From the cell containing the given text, extract its center point as [x, y] coordinate. 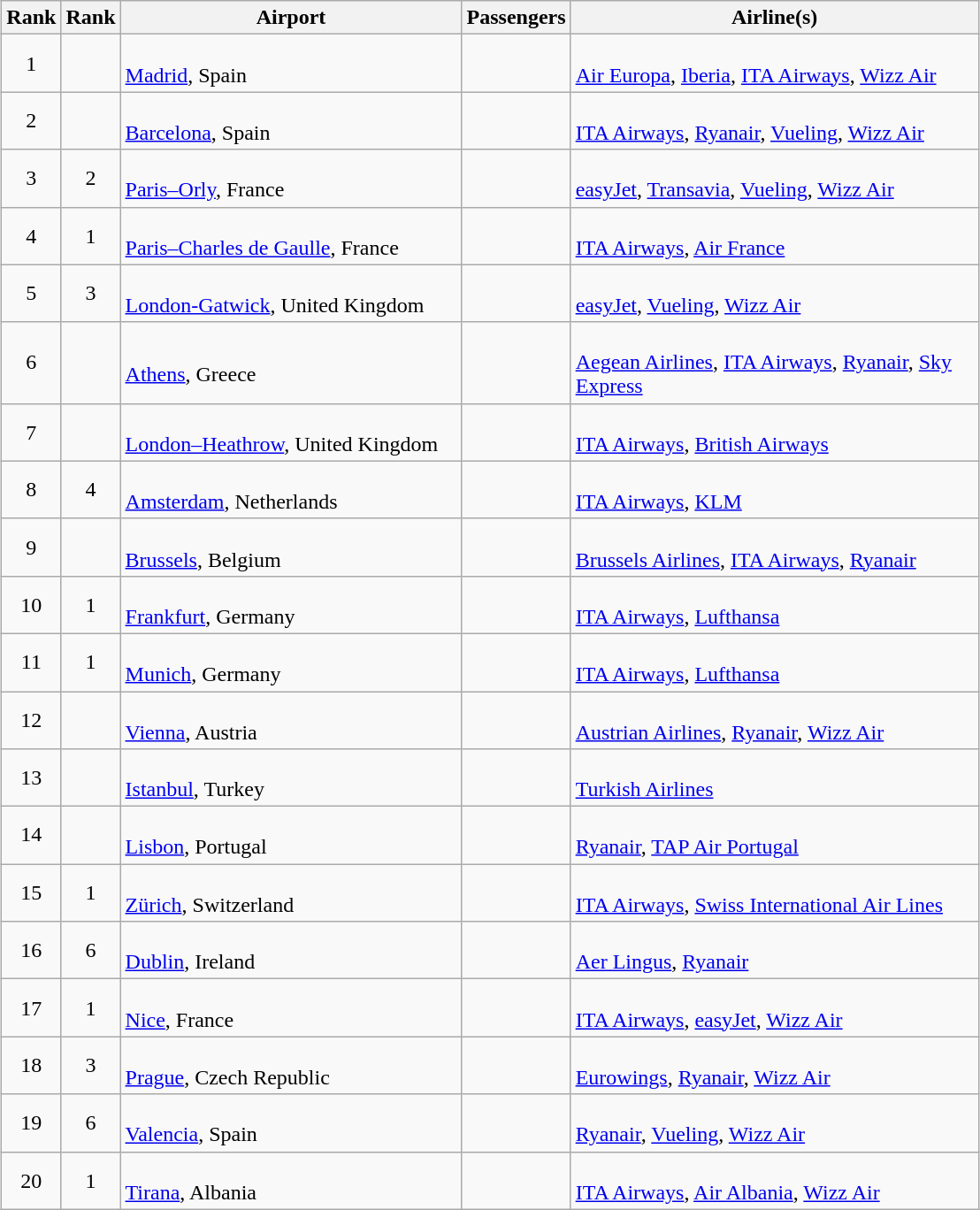
Valencia, Spain [291, 1123]
London–Heathrow, United Kingdom [291, 432]
17 [32, 1008]
Turkish Airlines [775, 778]
Amsterdam, Netherlands [291, 490]
Aegean Airlines, ITA Airways, Ryanair, Sky Express [775, 363]
Dublin, Ireland [291, 950]
Paris–Charles de Gaulle, France [291, 235]
Nice, France [291, 1008]
easyJet, Transavia, Vueling, Wizz Air [775, 179]
Zürich, Switzerland [291, 893]
19 [32, 1123]
Athens, Greece [291, 363]
5 [32, 294]
Prague, Czech Republic [291, 1065]
London-Gatwick, United Kingdom [291, 294]
Ryanair, TAP Air Portugal [775, 835]
Tirana, Albania [291, 1180]
Aer Lingus, Ryanair [775, 950]
Ryanair, Vueling, Wizz Air [775, 1123]
Frankfurt, Germany [291, 605]
15 [32, 893]
Barcelona, Spain [291, 120]
ITA Airways, Swiss International Air Lines [775, 893]
easyJet, Vueling, Wizz Air [775, 294]
9 [32, 547]
Istanbul, Turkey [291, 778]
14 [32, 835]
ITA Airways, KLM [775, 490]
20 [32, 1180]
Paris–Orly, France [291, 179]
ITA Airways, Air Albania, Wizz Air [775, 1180]
Munich, Germany [291, 662]
Airline(s) [775, 18]
10 [32, 605]
Lisbon, Portugal [291, 835]
ITA Airways, British Airways [775, 432]
Vienna, Austria [291, 720]
Air Europa, Iberia, ITA Airways, Wizz Air [775, 64]
ITA Airways, Air France [775, 235]
16 [32, 950]
ITA Airways, Ryanair, Vueling, Wizz Air [775, 120]
Airport [291, 18]
13 [32, 778]
8 [32, 490]
ITA Airways, easyJet, Wizz Air [775, 1008]
Brussels Airlines, ITA Airways, Ryanair [775, 547]
Madrid, Spain [291, 64]
7 [32, 432]
Austrian Airlines, Ryanair, Wizz Air [775, 720]
Eurowings, Ryanair, Wizz Air [775, 1065]
11 [32, 662]
12 [32, 720]
18 [32, 1065]
Passengers [517, 18]
Brussels, Belgium [291, 547]
